For the text-containing cell, return its midpoint in (x, y) coordinate format. 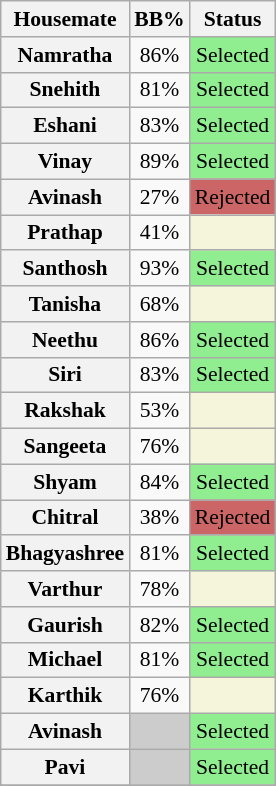
Prathap (65, 233)
53% (160, 411)
Bhagyashree (65, 554)
Housemate (65, 19)
Michael (65, 660)
82% (160, 625)
Neethu (65, 340)
Namratha (65, 55)
84% (160, 482)
38% (160, 518)
Karthik (65, 696)
Sangeeta (65, 447)
Santhosh (65, 269)
93% (160, 269)
Tanisha (65, 304)
Siri (65, 375)
Gaurish (65, 625)
68% (160, 304)
Pavi (65, 767)
Vinay (65, 162)
Rakshak (65, 411)
Varthur (65, 589)
BB% (160, 19)
89% (160, 162)
27% (160, 197)
Eshani (65, 126)
Chitral (65, 518)
Snehith (65, 90)
Status (233, 19)
78% (160, 589)
Shyam (65, 482)
41% (160, 233)
